From the cell containing the given text, extract its center point as (X, Y) coordinate. 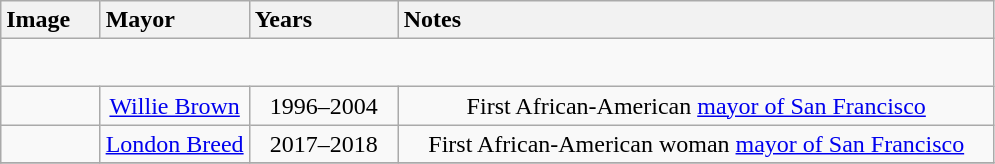
1996–2004 (324, 106)
Willie Brown (174, 106)
First African-American woman mayor of San Francisco (696, 144)
First African-American mayor of San Francisco (696, 106)
London Breed (174, 144)
Image (50, 20)
Notes (696, 20)
Mayor (174, 20)
Years (324, 20)
2017–2018 (324, 144)
